Return [x, y] of the center of cell containing provided text 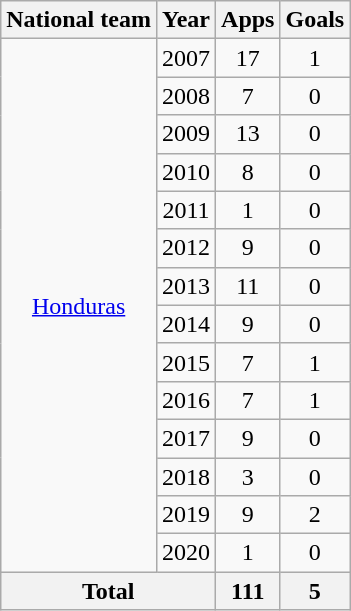
2012 [186, 248]
13 [248, 134]
2010 [186, 172]
17 [248, 58]
2013 [186, 286]
Apps [248, 20]
2011 [186, 210]
2009 [186, 134]
National team [79, 20]
2018 [186, 477]
2016 [186, 400]
2008 [186, 96]
111 [248, 591]
2020 [186, 553]
5 [315, 591]
Year [186, 20]
Goals [315, 20]
2017 [186, 438]
3 [248, 477]
8 [248, 172]
2 [315, 515]
Total [108, 591]
Honduras [79, 306]
11 [248, 286]
2015 [186, 362]
2007 [186, 58]
2014 [186, 324]
2019 [186, 515]
